Output the [x, y] coordinate of the center of the cell containing the given text.  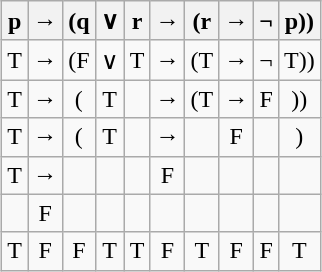
(r [202, 21]
(q [79, 21]
p)) [299, 21]
r [137, 21]
)) [299, 99]
p [15, 21]
T)) [299, 60]
(F [79, 60]
) [299, 137]
